Identify which cell holds the provided text, then report its [X, Y] central coordinate. 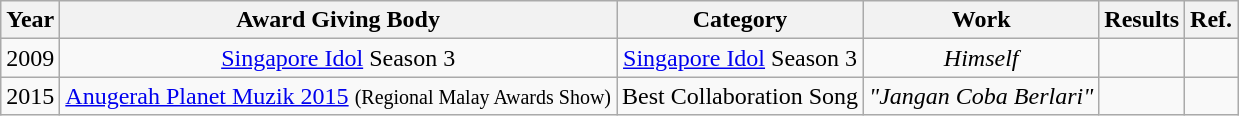
Himself [982, 58]
2009 [30, 58]
Work [982, 20]
Anugerah Planet Muzik 2015 (Regional Malay Awards Show) [338, 96]
Award Giving Body [338, 20]
2015 [30, 96]
Category [740, 20]
"Jangan Coba Berlari" [982, 96]
Results [1142, 20]
Year [30, 20]
Best Collaboration Song [740, 96]
Ref. [1212, 20]
